Identify which cell holds the provided text, then report its [x, y] central coordinate. 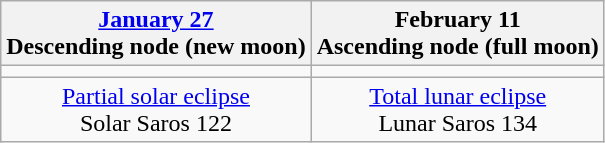
Partial solar eclipseSolar Saros 122 [156, 110]
February 11Ascending node (full moon) [458, 34]
Total lunar eclipseLunar Saros 134 [458, 110]
January 27Descending node (new moon) [156, 34]
